Return the (X, Y) coordinate for the center point of the cell that contains the specified text.  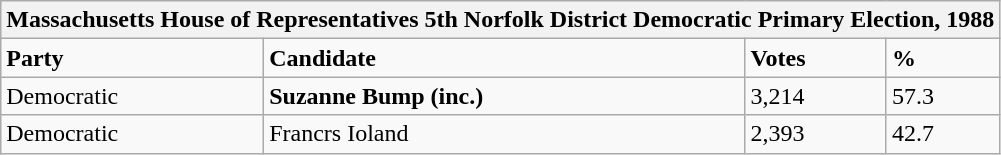
Votes (816, 58)
57.3 (942, 96)
2,393 (816, 134)
Massachusetts House of Representatives 5th Norfolk District Democratic Primary Election, 1988 (500, 20)
Party (132, 58)
Francrs Ioland (504, 134)
42.7 (942, 134)
% (942, 58)
Candidate (504, 58)
3,214 (816, 96)
Suzanne Bump (inc.) (504, 96)
